Return [x, y] of the center of cell containing provided text 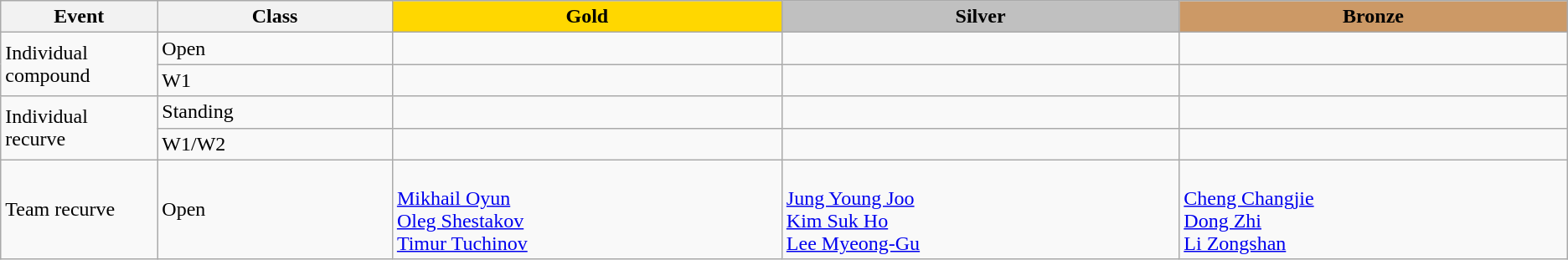
Event [79, 17]
Bronze [1374, 17]
Jung Young JooKim Suk HoLee Myeong-Gu [980, 209]
Cheng ChangjieDong ZhiLi Zongshan [1374, 209]
W1 [275, 80]
Individual recurve [79, 128]
Silver [980, 17]
Gold [586, 17]
Team recurve [79, 209]
W1/W2 [275, 144]
Standing [275, 112]
Mikhail OyunOleg ShestakovTimur Tuchinov [586, 209]
Class [275, 17]
Individual compound [79, 64]
